From the cell containing the given text, extract its center point as [x, y] coordinate. 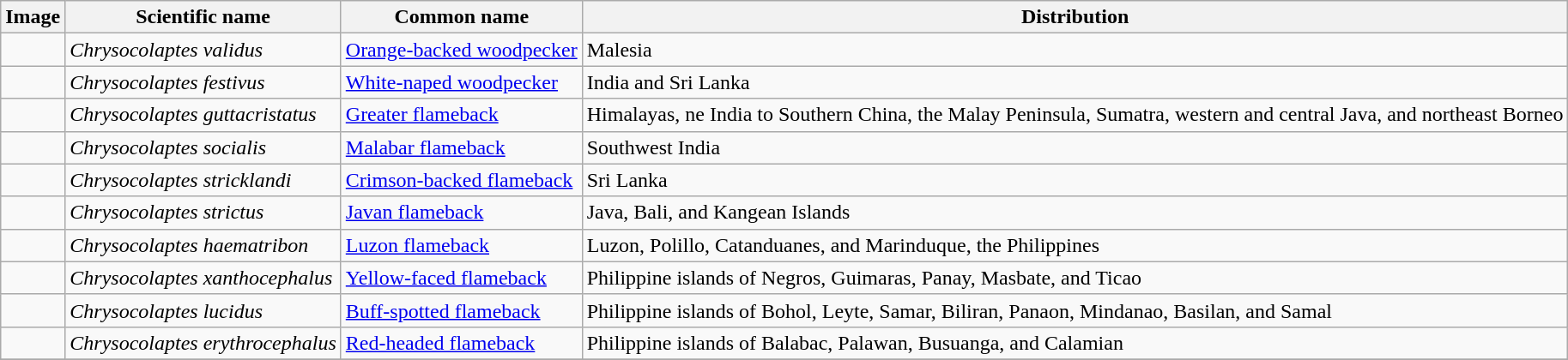
White-naped woodpecker [462, 82]
Chrysocolaptes xanthocephalus [203, 278]
Chrysocolaptes guttacristatus [203, 115]
India and Sri Lanka [1075, 82]
Red-headed flameback [462, 343]
Luzon flameback [462, 245]
Chrysocolaptes lucidus [203, 310]
Philippine islands of Negros, Guimaras, Panay, Masbate, and Ticao [1075, 278]
Philippine islands of Balabac, Palawan, Busuanga, and Calamian [1075, 343]
Chrysocolaptes haematribon [203, 245]
Malabar flameback [462, 147]
Java, Bali, and Kangean Islands [1075, 213]
Chrysocolaptes socialis [203, 147]
Greater flameback [462, 115]
Yellow-faced flameback [462, 278]
Crimson-backed flameback [462, 180]
Scientific name [203, 17]
Image [33, 17]
Chrysocolaptes stricklandi [203, 180]
Orange-backed woodpecker [462, 50]
Malesia [1075, 50]
Distribution [1075, 17]
Luzon, Polillo, Catanduanes, and Marinduque, the Philippines [1075, 245]
Chrysocolaptes strictus [203, 213]
Southwest India [1075, 147]
Buff-spotted flameback [462, 310]
Chrysocolaptes festivus [203, 82]
Chrysocolaptes validus [203, 50]
Chrysocolaptes erythrocephalus [203, 343]
Himalayas, ne India to Southern China, the Malay Peninsula, Sumatra, western and central Java, and northeast Borneo [1075, 115]
Common name [462, 17]
Sri Lanka [1075, 180]
Philippine islands of Bohol, Leyte, Samar, Biliran, Panaon, Mindanao, Basilan, and Samal [1075, 310]
Javan flameback [462, 213]
